Identify which cell holds the provided text, then report its [X, Y] central coordinate. 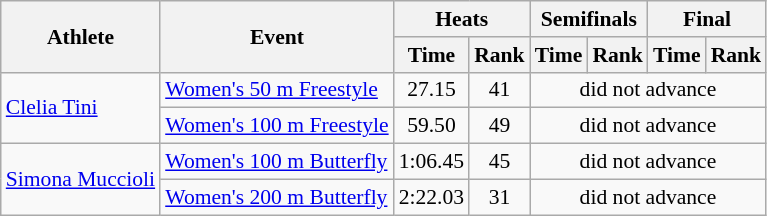
27.15 [432, 90]
Event [277, 36]
Women's 50 m Freestyle [277, 90]
Women's 100 m Freestyle [277, 126]
59.50 [432, 126]
41 [500, 90]
Simona Muccioli [80, 180]
Clelia Tini [80, 108]
Heats [462, 19]
45 [500, 162]
Women's 200 m Butterfly [277, 197]
Final [707, 19]
Women's 100 m Butterfly [277, 162]
Athlete [80, 36]
1:06.45 [432, 162]
2:22.03 [432, 197]
31 [500, 197]
Semifinals [589, 19]
49 [500, 126]
